Find where the given text appears and provide that cell's center as [x, y] coordinate. 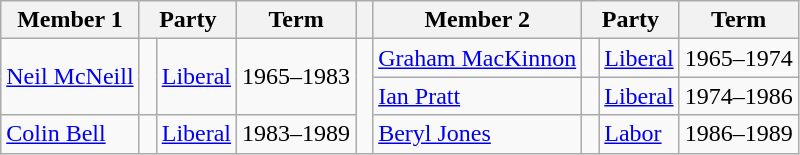
1965–1974 [738, 58]
Beryl Jones [478, 134]
1986–1989 [738, 134]
1974–1986 [738, 96]
1983–1989 [296, 134]
Member 1 [70, 20]
Graham MacKinnon [478, 58]
Labor [639, 134]
Ian Pratt [478, 96]
Colin Bell [70, 134]
Neil McNeill [70, 77]
1965–1983 [296, 77]
Member 2 [478, 20]
